Identify which cell holds the provided text, then report its (x, y) central coordinate. 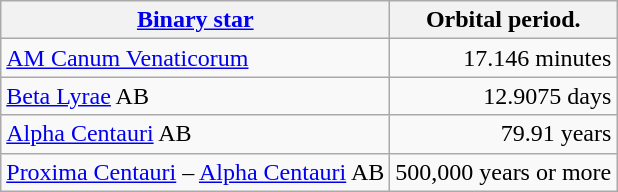
Orbital period. (504, 20)
79.91 years (504, 134)
Proxima Centauri – Alpha Centauri AB (196, 172)
12.9075 days (504, 96)
500,000 years or more (504, 172)
AM Canum Venaticorum (196, 58)
17.146 minutes (504, 58)
Alpha Centauri AB (196, 134)
Binary star (196, 20)
Beta Lyrae AB (196, 96)
